Identify which cell holds the provided text, then report its (X, Y) central coordinate. 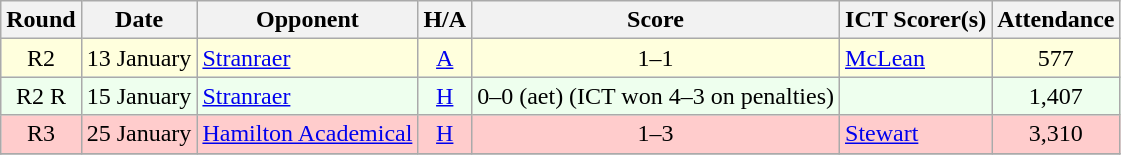
A (445, 58)
3,310 (1056, 134)
Round (41, 20)
R2 R (41, 96)
R3 (41, 134)
Attendance (1056, 20)
Opponent (308, 20)
13 January (139, 58)
H/A (445, 20)
ICT Scorer(s) (916, 20)
0–0 (aet) (ICT won 4–3 on penalties) (656, 96)
Stewart (916, 134)
15 January (139, 96)
1,407 (1056, 96)
Date (139, 20)
McLean (916, 58)
R2 (41, 58)
Score (656, 20)
1–1 (656, 58)
Hamilton Academical (308, 134)
577 (1056, 58)
25 January (139, 134)
1–3 (656, 134)
